Pinpoint the cell where the given text exists, returning its (x, y) midpoint coordinate. 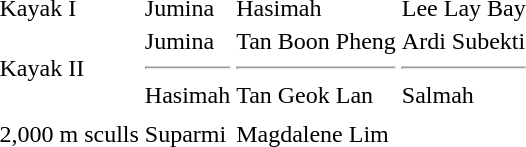
Jumina Hasimah (187, 68)
Tan Boon Pheng Tan Geok Lan (316, 68)
